Provide the (X, Y) coordinate of the cell's center where the given text is located.  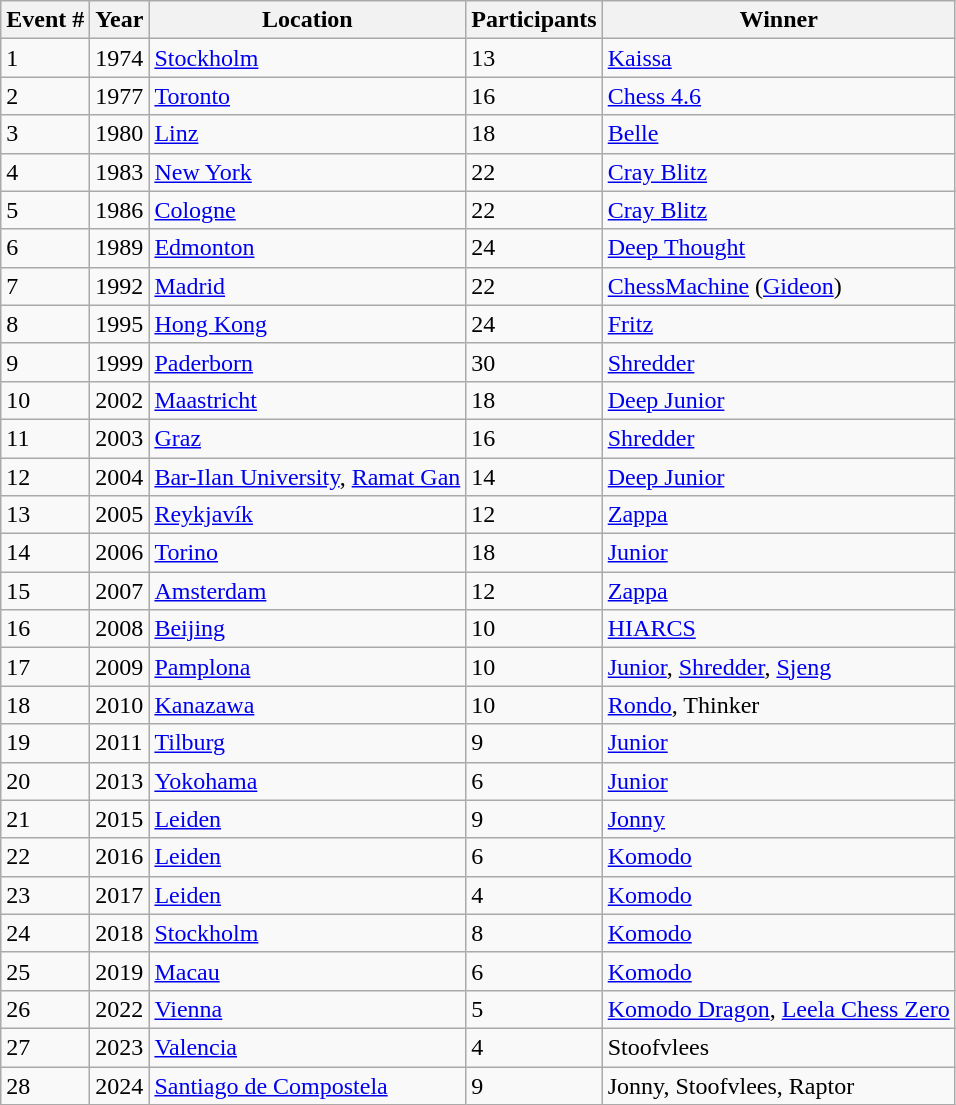
2023 (120, 1047)
Torino (308, 553)
Event # (46, 20)
2017 (120, 895)
1999 (120, 362)
2006 (120, 553)
26 (46, 1009)
Pamplona (308, 667)
2010 (120, 705)
Madrid (308, 286)
Bar-Ilan University, Ramat Gan (308, 477)
23 (46, 895)
30 (534, 362)
1992 (120, 286)
2022 (120, 1009)
1989 (120, 248)
Kanazawa (308, 705)
2003 (120, 438)
Komodo Dragon, Leela Chess Zero (778, 1009)
1983 (120, 172)
HIARCS (778, 629)
28 (46, 1085)
Chess 4.6 (778, 96)
Year (120, 20)
2019 (120, 971)
1980 (120, 134)
Santiago de Compostela (308, 1085)
Belle (778, 134)
2 (46, 96)
2016 (120, 857)
17 (46, 667)
21 (46, 819)
New York (308, 172)
Valencia (308, 1047)
Hong Kong (308, 324)
Jonny, Stoofvlees, Raptor (778, 1085)
Jonny (778, 819)
Vienna (308, 1009)
1974 (120, 58)
2008 (120, 629)
Amsterdam (308, 591)
2011 (120, 743)
Tilburg (308, 743)
1995 (120, 324)
11 (46, 438)
25 (46, 971)
Deep Thought (778, 248)
Beijing (308, 629)
Cologne (308, 210)
Linz (308, 134)
Macau (308, 971)
2013 (120, 781)
Yokohama (308, 781)
2018 (120, 933)
ChessMachine (Gideon) (778, 286)
7 (46, 286)
15 (46, 591)
1977 (120, 96)
19 (46, 743)
Graz (308, 438)
1 (46, 58)
2015 (120, 819)
2004 (120, 477)
Edmonton (308, 248)
Location (308, 20)
Stoofvlees (778, 1047)
Maastricht (308, 400)
20 (46, 781)
Reykjavík (308, 515)
Fritz (778, 324)
Participants (534, 20)
Winner (778, 20)
2007 (120, 591)
1986 (120, 210)
Paderborn (308, 362)
Rondo, Thinker (778, 705)
2005 (120, 515)
3 (46, 134)
Kaissa (778, 58)
2024 (120, 1085)
27 (46, 1047)
2002 (120, 400)
Toronto (308, 96)
Junior, Shredder, Sjeng (778, 667)
2009 (120, 667)
